From the cell containing the given text, extract its center point as [X, Y] coordinate. 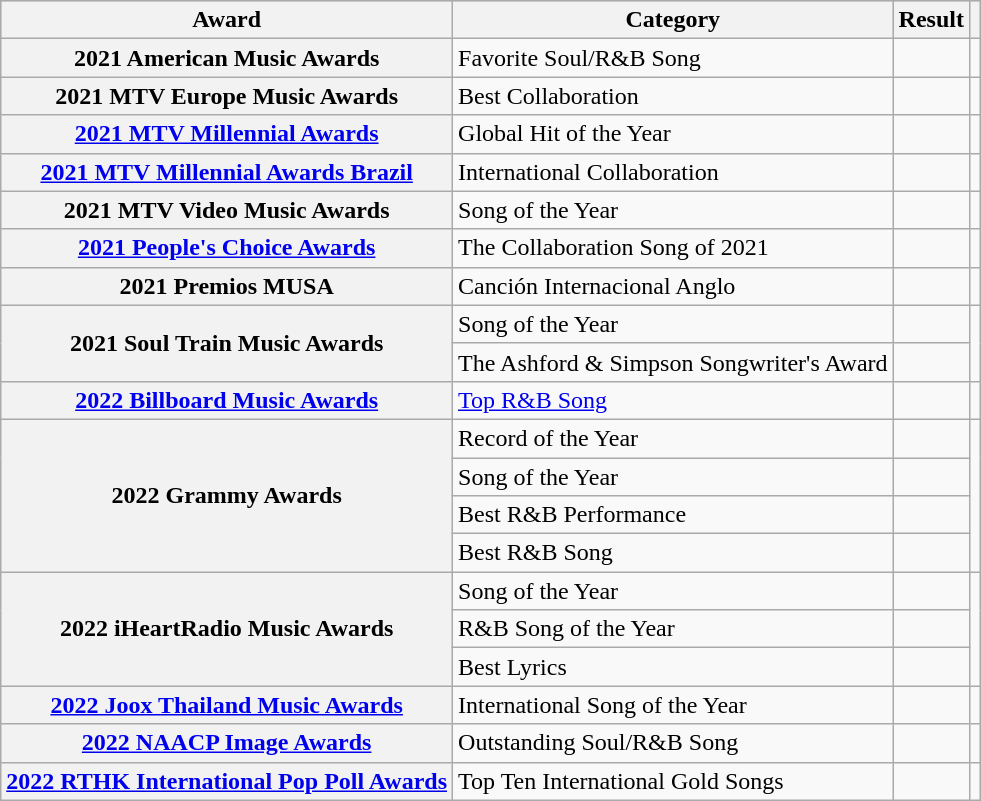
Global Hit of the Year [674, 134]
International Song of the Year [674, 705]
2021 People's Choice Awards [227, 248]
2021 MTV Video Music Awards [227, 210]
International Collaboration [674, 172]
2022 Joox Thailand Music Awards [227, 705]
2022 Billboard Music Awards [227, 400]
Top R&B Song [674, 400]
Best Collaboration [674, 96]
2022 iHeartRadio Music Awards [227, 629]
The Ashford & Simpson Songwriter's Award [674, 362]
2021 MTV Europe Music Awards [227, 96]
Favorite Soul/R&B Song [674, 58]
Best R&B Performance [674, 515]
Result [931, 20]
Outstanding Soul/R&B Song [674, 743]
Award [227, 20]
Top Ten International Gold Songs [674, 781]
R&B Song of the Year [674, 629]
2022 RTHK International Pop Poll Awards [227, 781]
Record of the Year [674, 438]
2022 NAACP Image Awards [227, 743]
The Collaboration Song of 2021 [674, 248]
2021 Soul Train Music Awards [227, 343]
Canción Internacional Anglo [674, 286]
2021 Premios MUSA [227, 286]
Best R&B Song [674, 553]
Category [674, 20]
2021 MTV Millennial Awards [227, 134]
Best Lyrics [674, 667]
2022 Grammy Awards [227, 495]
2021 American Music Awards [227, 58]
2021 MTV Millennial Awards Brazil [227, 172]
